Find where the given text appears and provide that cell's center as (x, y) coordinate. 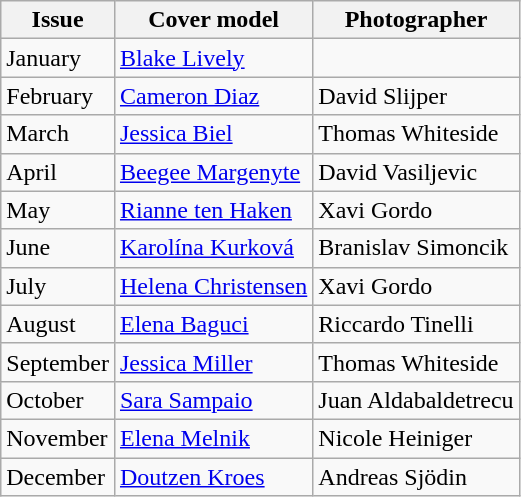
February (58, 96)
Helena Christensen (213, 286)
David Vasiljevic (416, 172)
David Slijper (416, 96)
July (58, 286)
Nicole Heiniger (416, 438)
October (58, 400)
Andreas Sjödin (416, 477)
Photographer (416, 20)
November (58, 438)
May (58, 210)
April (58, 172)
March (58, 134)
Branislav Simoncik (416, 248)
Juan Aldabaldetrecu (416, 400)
Blake Lively (213, 58)
Rianne ten Haken (213, 210)
Doutzen Kroes (213, 477)
Sara Sampaio (213, 400)
September (58, 362)
Beegee Margenyte (213, 172)
Elena Melnik (213, 438)
Cover model (213, 20)
December (58, 477)
January (58, 58)
August (58, 324)
Karolína Kurková (213, 248)
Riccardo Tinelli (416, 324)
Cameron Diaz (213, 96)
Issue (58, 20)
Jessica Biel (213, 134)
Jessica Miller (213, 362)
June (58, 248)
Elena Baguci (213, 324)
